For the text-containing cell, return its midpoint in [x, y] coordinate format. 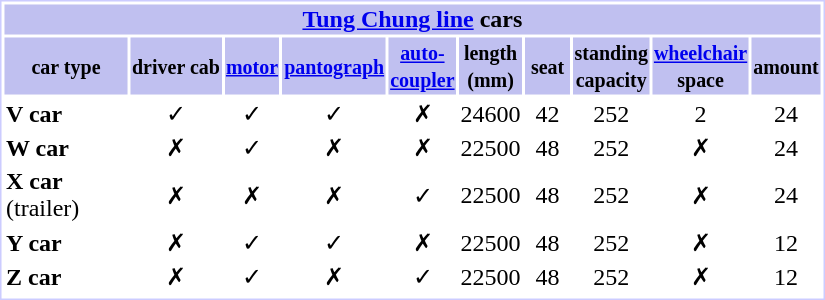
driver cab [176, 66]
W car [66, 148]
auto-coupler [422, 66]
V car [66, 114]
car type [66, 66]
standingcapacity [611, 66]
24600 [490, 114]
X car (trailer) [66, 194]
pantograph [334, 66]
seat [548, 66]
motor [252, 66]
wheelchairspace [700, 66]
Z car [66, 277]
length(mm) [490, 66]
2 [700, 114]
42 [548, 114]
Y car [66, 242]
Tung Chung line cars [412, 19]
amount [786, 66]
